Find where the given text appears and provide that cell's center as (X, Y) coordinate. 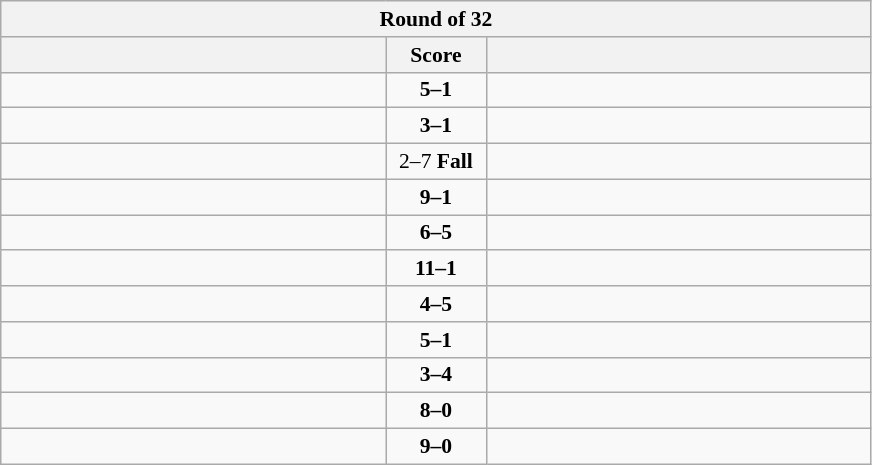
11–1 (436, 269)
3–4 (436, 375)
4–5 (436, 304)
2–7 Fall (436, 162)
Score (436, 55)
3–1 (436, 126)
9–0 (436, 447)
Round of 32 (436, 19)
9–1 (436, 197)
8–0 (436, 411)
6–5 (436, 233)
